From the cell containing the given text, extract its center point as [X, Y] coordinate. 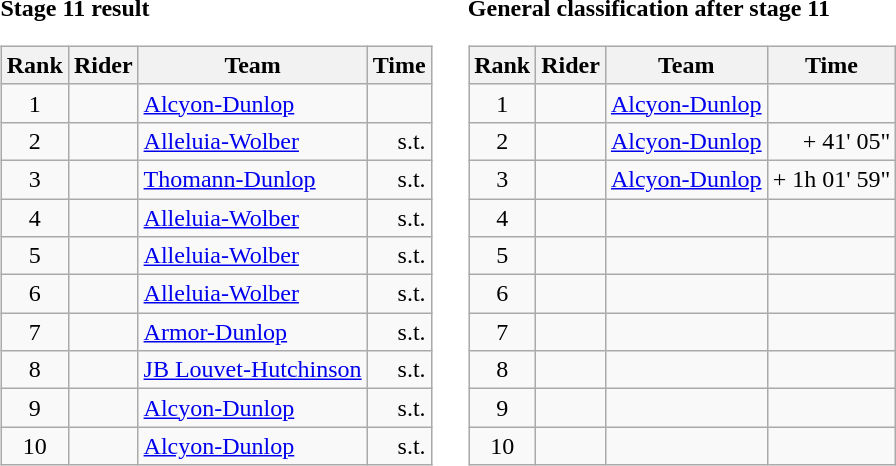
+ 41' 05" [832, 141]
JB Louvet-Hutchinson [252, 370]
+ 1h 01' 59" [832, 179]
Armor-Dunlop [252, 332]
Thomann-Dunlop [252, 179]
